Return the (X, Y) coordinate for the center point of the cell that contains the specified text.  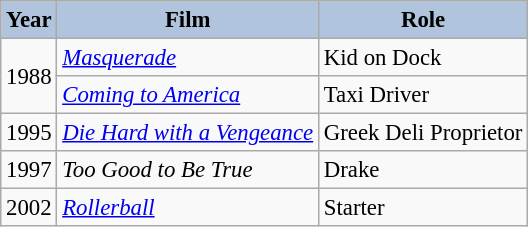
1988 (29, 76)
Die Hard with a Vengeance (188, 133)
1995 (29, 133)
Taxi Driver (422, 95)
Rollerball (188, 208)
Starter (422, 208)
Too Good to Be True (188, 170)
Greek Deli Proprietor (422, 133)
Role (422, 20)
Drake (422, 170)
Masquerade (188, 58)
Film (188, 20)
2002 (29, 208)
Coming to America (188, 95)
Kid on Dock (422, 58)
Year (29, 20)
1997 (29, 170)
